Find where the given text appears and provide that cell's center as (X, Y) coordinate. 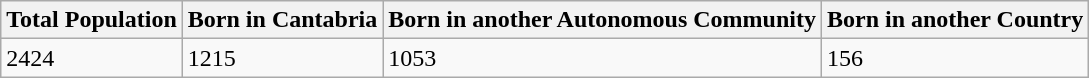
2424 (92, 58)
1053 (602, 58)
1215 (282, 58)
Total Population (92, 20)
Born in another Country (954, 20)
Born in Cantabria (282, 20)
156 (954, 58)
Born in another Autonomous Community (602, 20)
